Provide the [X, Y] coordinate of the cell's center where the given text is located.  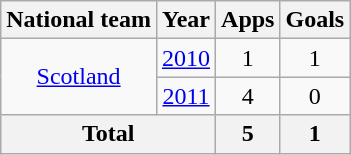
4 [248, 96]
Year [186, 20]
Total [108, 134]
Goals [315, 20]
National team [79, 20]
5 [248, 134]
Apps [248, 20]
2010 [186, 58]
Scotland [79, 77]
2011 [186, 96]
0 [315, 96]
